For the text-containing cell, return its midpoint in [X, Y] coordinate format. 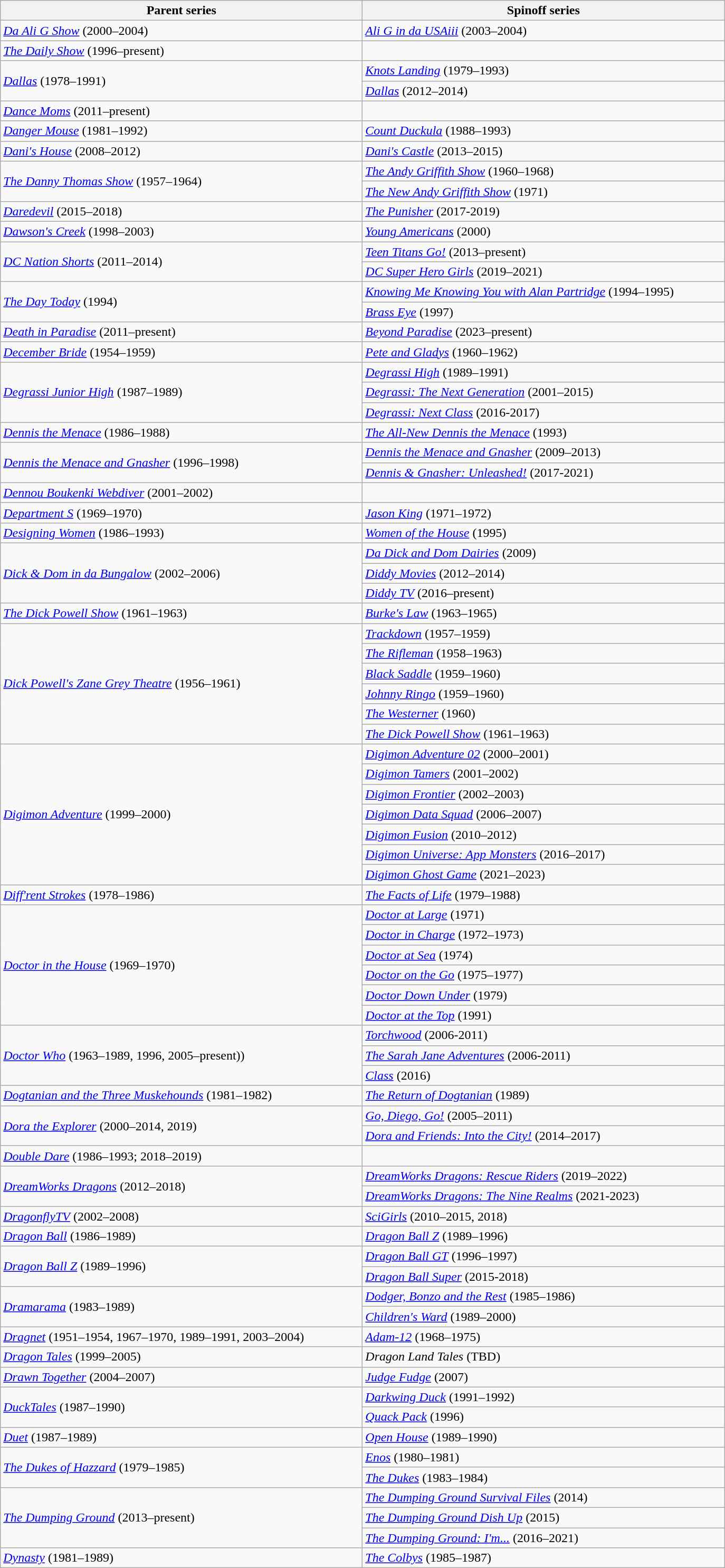
Double Dare (1986–1993; 2018–2019) [182, 1156]
Degrassi High (1989–1991) [543, 372]
DC Nation Shorts (2011–2014) [182, 262]
Dynasty (1981–1989) [182, 1558]
Dogtanian and the Three Muskehounds (1981–1982) [182, 1095]
Quack Pack (1996) [543, 1417]
The Punisher (2017-2019) [543, 211]
Doctor in Charge (1972–1973) [543, 935]
The Dumping Ground: I'm... (2016–2021) [543, 1538]
Dragon Land Tales (TBD) [543, 1357]
Adam-12 (1968–1975) [543, 1337]
Black Saddle (1959–1960) [543, 674]
Dani's House (2008–2012) [182, 151]
Degrassi: The Next Generation (2001–2015) [543, 392]
Doctor in the House (1969–1970) [182, 965]
Darkwing Duck (1991–1992) [543, 1397]
Diddy Movies (2012–2014) [543, 573]
Da Dick and Dom Dairies (2009) [543, 553]
Jason King (1971–1972) [543, 513]
Dragon Ball Super (2015-2018) [543, 1277]
Digimon Frontier (2002–2003) [543, 794]
Designing Women (1986–1993) [182, 533]
Doctor on the Go (1975–1977) [543, 975]
The Dumping Ground Survival Files (2014) [543, 1497]
Spinoff series [543, 11]
Pete and Gladys (1960–1962) [543, 352]
The Andy Griffith Show (1960–1968) [543, 171]
Digimon Adventure (1999–2000) [182, 814]
Death in Paradise (2011–present) [182, 332]
The Danny Thomas Show (1957–1964) [182, 181]
Beyond Paradise (2023–present) [543, 332]
The Rifleman (1958–1963) [543, 654]
The Dukes (1983–1984) [543, 1477]
Danger Mouse (1981–1992) [182, 131]
Doctor at Large (1971) [543, 915]
DreamWorks Dragons: Rescue Riders (2019–2022) [543, 1176]
Degrassi: Next Class (2016-2017) [543, 412]
Digimon Fusion (2010–2012) [543, 834]
Dani's Castle (2013–2015) [543, 151]
Dragon Ball GT (1996–1997) [543, 1257]
DreamWorks Dragons (2012–2018) [182, 1186]
Torchwood (2006-2011) [543, 1035]
The Return of Dogtanian (1989) [543, 1095]
December Bride (1954–1959) [182, 352]
Teen Titans Go! (2013–present) [543, 252]
Johnny Ringo (1959–1960) [543, 694]
The Dukes of Hazzard (1979–1985) [182, 1467]
Duet (1987–1989) [182, 1437]
Digimon Data Squad (2006–2007) [543, 814]
Digimon Universe: App Monsters (2016–2017) [543, 854]
The Facts of Life (1979–1988) [543, 895]
Dragnet (1951–1954, 1967–1970, 1989–1991, 2003–2004) [182, 1337]
Digimon Adventure 02 (2000–2001) [543, 754]
The Dumping Ground (2013–present) [182, 1517]
The Colbys (1985–1987) [543, 1558]
DC Super Hero Girls (2019–2021) [543, 272]
Dramarama (1983–1989) [182, 1307]
Dennou Boukenki Webdiver (2001–2002) [182, 493]
Doctor at Sea (1974) [543, 955]
Dora and Friends: Into the City! (2014–2017) [543, 1136]
Dodger, Bonzo and the Rest (1985–1986) [543, 1297]
Da Ali G Show (2000–2004) [182, 31]
Doctor at the Top (1991) [543, 1015]
Dick Powell's Zane Grey Theatre (1956–1961) [182, 684]
Go, Diego, Go! (2005–2011) [543, 1116]
Burke's Law (1963–1965) [543, 613]
Dennis the Menace and Gnasher (1996–1998) [182, 462]
Diff'rent Strokes (1978–1986) [182, 895]
Trackdown (1957–1959) [543, 634]
Doctor Who (1963–1989, 1996, 2005–present)) [182, 1055]
Enos (1980–1981) [543, 1457]
Dennis & Gnasher: Unleashed! (2017-2021) [543, 473]
The Daily Show (1996–present) [182, 51]
Dallas (2012–2014) [543, 91]
The Westerner (1960) [543, 714]
Drawn Together (2004–2007) [182, 1377]
Dance Moms (2011–present) [182, 111]
Digimon Tamers (2001–2002) [543, 774]
Dallas (1978–1991) [182, 81]
Children's Ward (1989–2000) [543, 1317]
DreamWorks Dragons: The Nine Realms (2021-2023) [543, 1196]
The New Andy Griffith Show (1971) [543, 191]
The Dumping Ground Dish Up (2015) [543, 1517]
Daredevil (2015–2018) [182, 211]
Dennis the Menace (1986–1988) [182, 432]
SciGirls (2010–2015, 2018) [543, 1216]
Dora the Explorer (2000–2014, 2019) [182, 1126]
Open House (1989–1990) [543, 1437]
Women of the House (1995) [543, 533]
Dragon Ball (1986–1989) [182, 1236]
Degrassi Junior High (1987–1989) [182, 392]
Dawson's Creek (1998–2003) [182, 231]
Diddy TV (2016–present) [543, 593]
Dennis the Menace and Gnasher (2009–2013) [543, 452]
Digimon Ghost Game (2021–2023) [543, 874]
The Sarah Jane Adventures (2006-2011) [543, 1055]
Dick & Dom in da Bungalow (2002–2006) [182, 573]
Dragon Tales (1999–2005) [182, 1357]
Brass Eye (1997) [543, 312]
The Day Today (1994) [182, 302]
The All-New Dennis the Menace (1993) [543, 432]
Department S (1969–1970) [182, 513]
Ali G in da USAiii (2003–2004) [543, 31]
Knots Landing (1979–1993) [543, 71]
DragonflyTV (2002–2008) [182, 1216]
Young Americans (2000) [543, 231]
Class (2016) [543, 1075]
DuckTales (1987–1990) [182, 1407]
Doctor Down Under (1979) [543, 995]
Count Duckula (1988–1993) [543, 131]
Judge Fudge (2007) [543, 1377]
Parent series [182, 11]
Knowing Me Knowing You with Alan Partridge (1994–1995) [543, 292]
